Determine the [X, Y] coordinate at the center of the cell enclosing the given text.  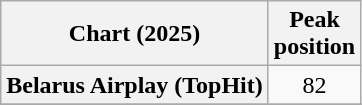
Chart (2025) [135, 34]
Belarus Airplay (TopHit) [135, 85]
Peakposition [314, 34]
82 [314, 85]
